For the text-containing cell, return its midpoint in [X, Y] coordinate format. 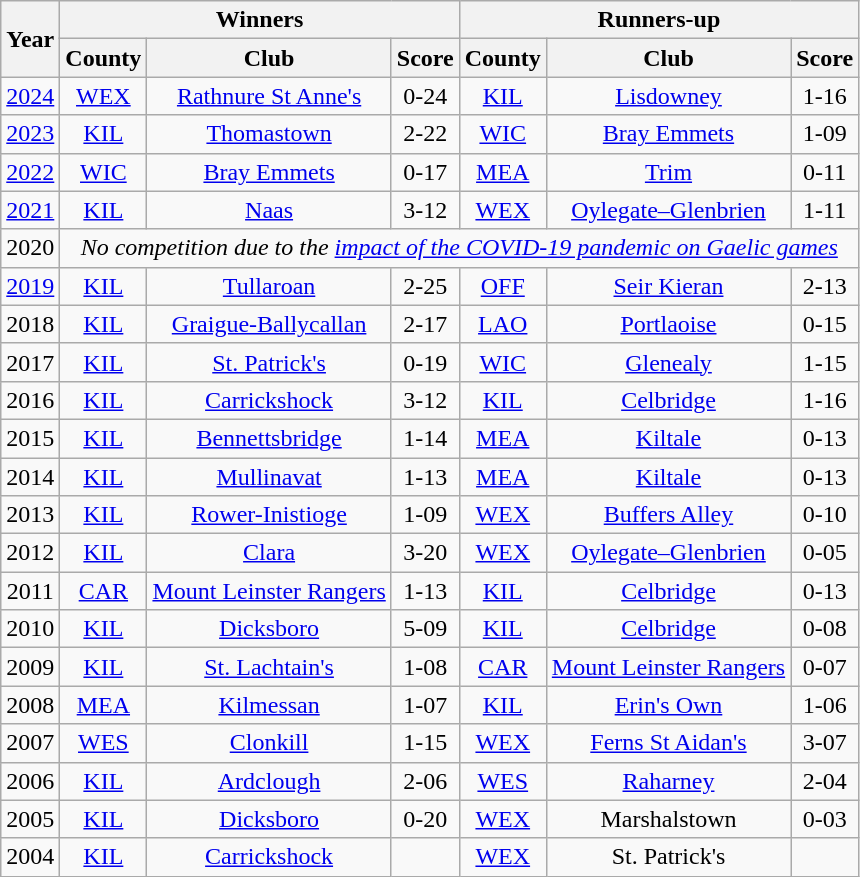
0-17 [425, 172]
Naas [269, 210]
2021 [30, 210]
Graigue-Ballycallan [269, 324]
1-06 [825, 705]
2-22 [425, 134]
1-14 [425, 438]
2-04 [825, 781]
1-08 [425, 667]
2010 [30, 629]
2004 [30, 857]
Buffers Alley [668, 515]
0-05 [825, 553]
Trim [668, 172]
Portlaoise [668, 324]
Erin's Own [668, 705]
St. Lachtain's [269, 667]
Seir Kieran [668, 286]
Mullinavat [269, 477]
LAO [502, 324]
2014 [30, 477]
2024 [30, 96]
2008 [30, 705]
0-10 [825, 515]
0-15 [825, 324]
Bennettsbridge [269, 438]
Rathnure St Anne's [269, 96]
0-24 [425, 96]
0-08 [825, 629]
2009 [30, 667]
5-09 [425, 629]
Tullaroan [269, 286]
2022 [30, 172]
Raharney [668, 781]
OFF [502, 286]
Lisdowney [668, 96]
2015 [30, 438]
Ardclough [269, 781]
2005 [30, 819]
2023 [30, 134]
1-07 [425, 705]
2-17 [425, 324]
3-07 [825, 743]
1-11 [825, 210]
2012 [30, 553]
0-03 [825, 819]
2019 [30, 286]
2011 [30, 591]
2013 [30, 515]
2017 [30, 362]
2-25 [425, 286]
2-06 [425, 781]
Runners-up [658, 20]
Rower-Inistioge [269, 515]
Winners [260, 20]
2018 [30, 324]
0-20 [425, 819]
Kilmessan [269, 705]
Ferns St Aidan's [668, 743]
No competition due to the impact of the COVID-19 pandemic on Gaelic games [460, 248]
2-13 [825, 286]
Clonkill [269, 743]
Clara [269, 553]
2007 [30, 743]
Marshalstown [668, 819]
0-19 [425, 362]
2016 [30, 400]
Thomastown [269, 134]
Glenealy [668, 362]
2006 [30, 781]
Year [30, 39]
0-11 [825, 172]
3-20 [425, 553]
0-07 [825, 667]
2020 [30, 248]
